From the cell containing the given text, extract its center point as (X, Y) coordinate. 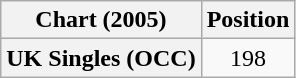
198 (248, 58)
Chart (2005) (101, 20)
Position (248, 20)
UK Singles (OCC) (101, 58)
